Capture the cell that displays the provided text and extract its (x, y) central coordinate. 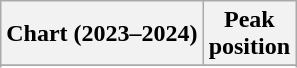
Peakposition (249, 34)
Chart (2023–2024) (102, 34)
